Locate the cell with the specified text and output its (x, y) center coordinate. 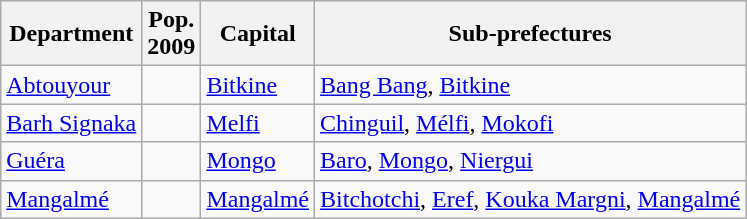
Barh Signaka (72, 123)
Chinguil, Mélfi, Mokofi (530, 123)
Capital (258, 34)
Bitkine (258, 85)
Sub-prefectures (530, 34)
Pop.2009 (172, 34)
Department (72, 34)
Melfi (258, 123)
Bitchotchi, Eref, Kouka Margni, Mangalmé (530, 199)
Abtouyour (72, 85)
Guéra (72, 161)
Mongo (258, 161)
Bang Bang, Bitkine (530, 85)
Baro, Mongo, Niergui (530, 161)
